For the text-containing cell, return its midpoint in [x, y] coordinate format. 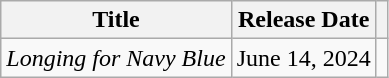
Longing for Navy Blue [116, 58]
Release Date [304, 20]
Title [116, 20]
June 14, 2024 [304, 58]
